Provide the [X, Y] coordinate of the cell's center where the given text is located.  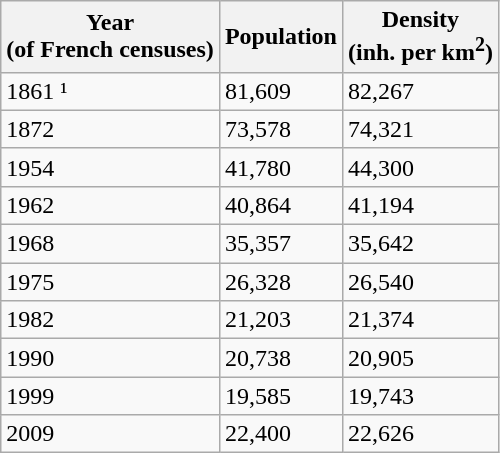
1982 [110, 320]
Year(of French censuses) [110, 37]
40,864 [280, 205]
26,328 [280, 282]
35,642 [420, 244]
74,321 [420, 129]
41,780 [280, 167]
20,905 [420, 358]
82,267 [420, 91]
41,194 [420, 205]
26,540 [420, 282]
81,609 [280, 91]
35,357 [280, 244]
1999 [110, 396]
22,400 [280, 434]
22,626 [420, 434]
21,374 [420, 320]
44,300 [420, 167]
20,738 [280, 358]
1968 [110, 244]
19,743 [420, 396]
21,203 [280, 320]
2009 [110, 434]
1872 [110, 129]
1990 [110, 358]
19,585 [280, 396]
1975 [110, 282]
1861 ¹ [110, 91]
Density(inh. per km2) [420, 37]
73,578 [280, 129]
1962 [110, 205]
Population [280, 37]
1954 [110, 167]
